For the text-containing cell, return its midpoint in [X, Y] coordinate format. 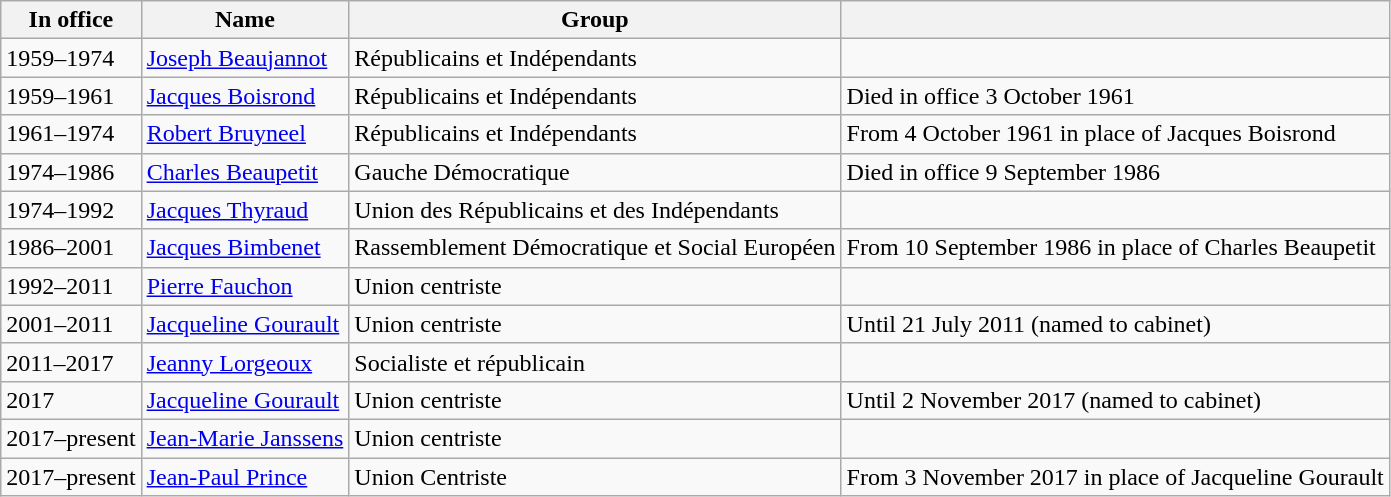
From 3 November 2017 in place of Jacqueline Gourault [1115, 477]
2011–2017 [71, 362]
From 10 September 1986 in place of Charles Beaupetit [1115, 248]
From 4 October 1961 in place of Jacques Boisrond [1115, 134]
Rassemblement Démocratique et Social Européen [595, 248]
Died in office 3 October 1961 [1115, 96]
1992–2011 [71, 286]
Union Centriste [595, 477]
Jacques Boisrond [245, 96]
Jeanny Lorgeoux [245, 362]
Group [595, 20]
Jean-Marie Janssens [245, 438]
Name [245, 20]
Died in office 9 September 1986 [1115, 172]
Joseph Beaujannot [245, 58]
2017 [71, 400]
1959–1961 [71, 96]
Until 2 November 2017 (named to cabinet) [1115, 400]
Robert Bruyneel [245, 134]
1974–1992 [71, 210]
2001–2011 [71, 324]
1959–1974 [71, 58]
In office [71, 20]
1961–1974 [71, 134]
Jacques Thyraud [245, 210]
Gauche Démocratique [595, 172]
Until 21 July 2011 (named to cabinet) [1115, 324]
Union des Républicains et des Indépendants [595, 210]
1986–2001 [71, 248]
Pierre Fauchon [245, 286]
Jacques Bimbenet [245, 248]
1974–1986 [71, 172]
Charles Beaupetit [245, 172]
Socialiste et républicain [595, 362]
Jean-Paul Prince [245, 477]
